Find where the given text appears and provide that cell's center as [X, Y] coordinate. 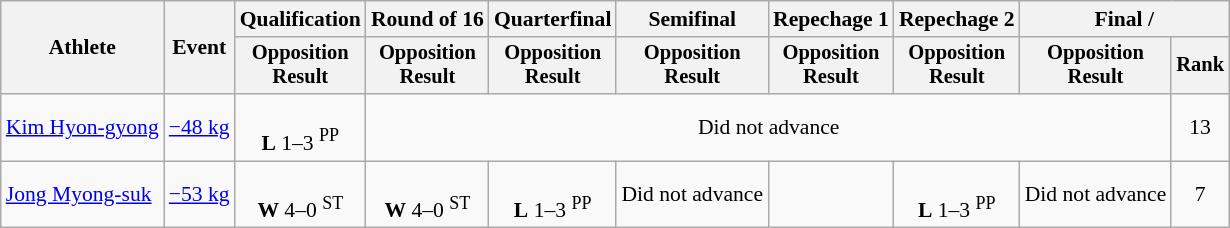
7 [1200, 194]
13 [1200, 128]
Jong Myong-suk [82, 194]
Repechage 2 [957, 19]
Rank [1200, 66]
Repechage 1 [831, 19]
Athlete [82, 48]
−53 kg [200, 194]
Kim Hyon-gyong [82, 128]
Qualification [300, 19]
−48 kg [200, 128]
Event [200, 48]
Round of 16 [428, 19]
Quarterfinal [553, 19]
Semifinal [692, 19]
Final / [1124, 19]
